Identify which cell holds the provided text, then report its [X, Y] central coordinate. 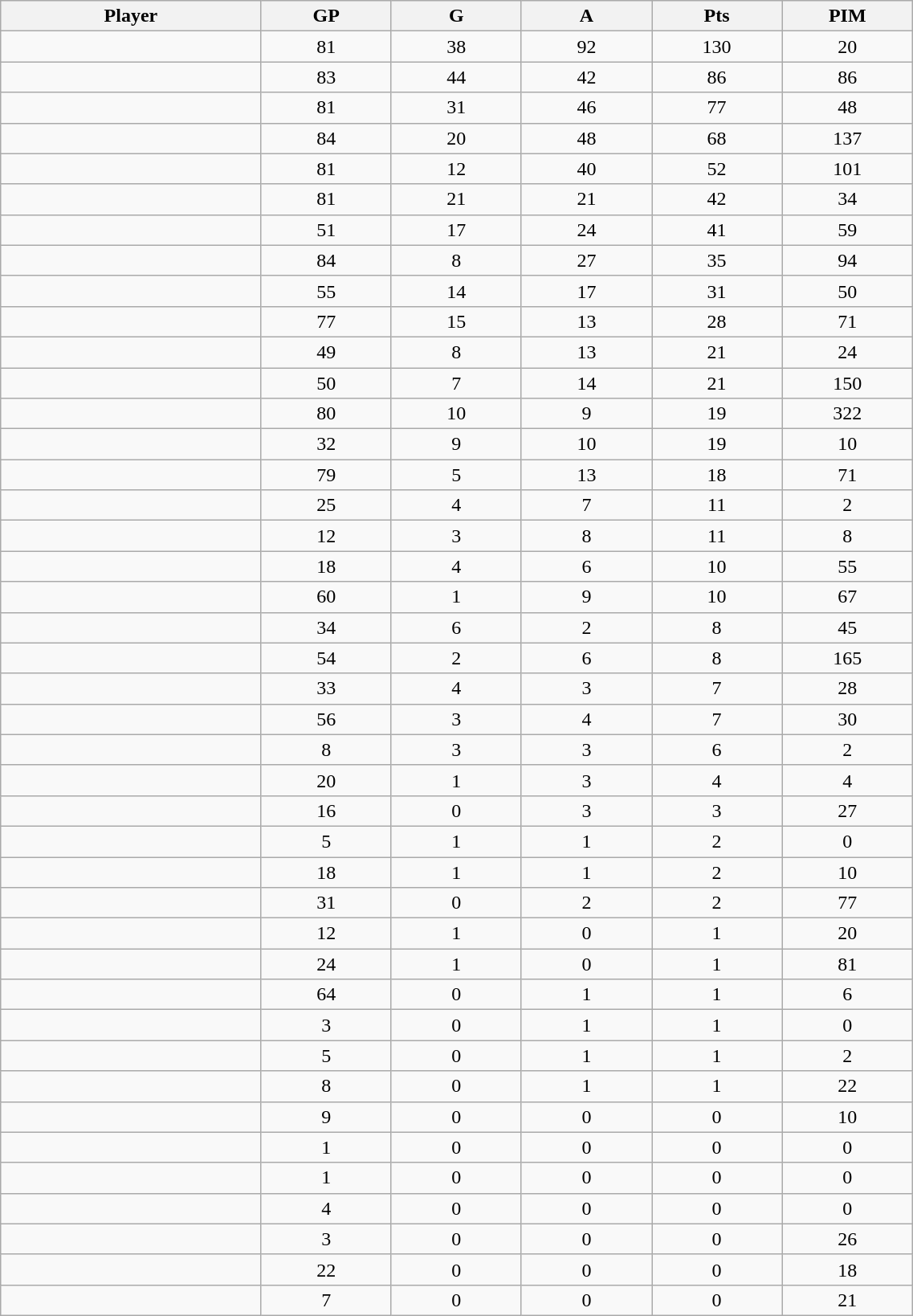
40 [586, 169]
80 [326, 414]
25 [326, 505]
26 [848, 1239]
30 [848, 719]
101 [848, 169]
38 [456, 47]
56 [326, 719]
Pts [717, 16]
79 [326, 475]
G [456, 16]
68 [717, 138]
45 [848, 627]
51 [326, 230]
94 [848, 260]
52 [717, 169]
44 [456, 77]
33 [326, 689]
137 [848, 138]
35 [717, 260]
PIM [848, 16]
64 [326, 995]
49 [326, 352]
59 [848, 230]
67 [848, 597]
Player [131, 16]
150 [848, 383]
46 [586, 108]
32 [326, 444]
130 [717, 47]
54 [326, 658]
92 [586, 47]
322 [848, 414]
A [586, 16]
16 [326, 811]
GP [326, 16]
60 [326, 597]
83 [326, 77]
165 [848, 658]
41 [717, 230]
15 [456, 321]
